Return the [X, Y] coordinate for the center point of the cell that contains the specified text.  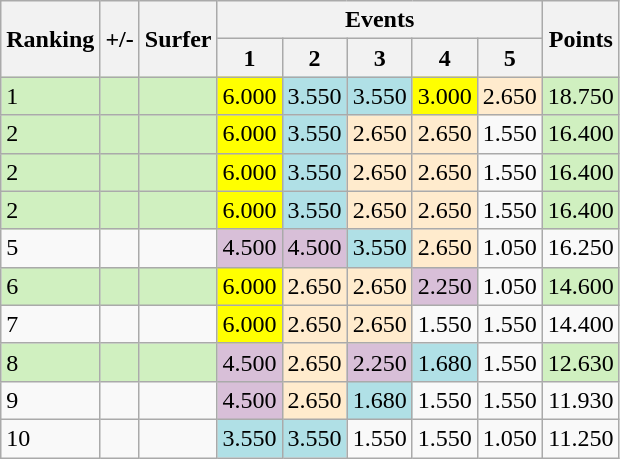
3 [380, 58]
Points [580, 39]
8 [50, 362]
7 [50, 324]
Events [380, 20]
10 [50, 438]
4 [444, 58]
9 [50, 400]
18.750 [580, 96]
Ranking [50, 39]
11.930 [580, 400]
3.000 [444, 96]
Surfer [178, 39]
11.250 [580, 438]
6 [50, 286]
12.630 [580, 362]
16.250 [580, 248]
14.400 [580, 324]
+/- [120, 39]
14.600 [580, 286]
